Output the [X, Y] coordinate of the center of the cell containing the given text.  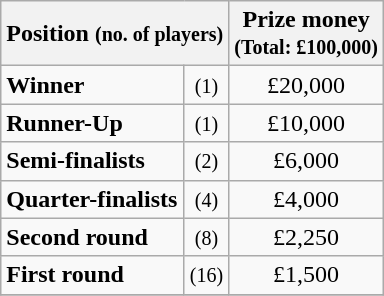
£10,000 [306, 123]
First round [92, 275]
Semi-finalists [92, 161]
Position (no. of players) [115, 34]
Quarter-finalists [92, 199]
£6,000 [306, 161]
Runner-Up [92, 123]
(16) [206, 275]
(4) [206, 199]
Second round [92, 237]
£1,500 [306, 275]
£4,000 [306, 199]
Prize money(Total: £100,000) [306, 34]
(2) [206, 161]
Winner [92, 85]
(8) [206, 237]
£20,000 [306, 85]
£2,250 [306, 237]
